Provide the (x, y) coordinate of the cell's center where the given text is located.  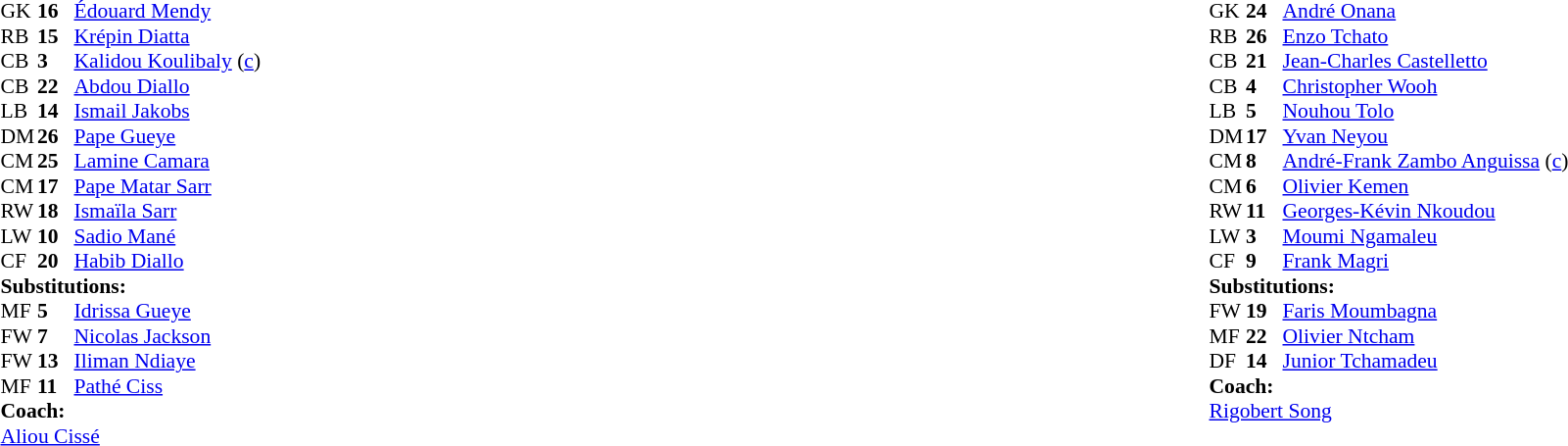
6 (1264, 186)
Habib Diallo (168, 262)
DF (1228, 362)
21 (1264, 62)
Abdou Diallo (168, 86)
Ismail Jakobs (168, 111)
4 (1264, 86)
Pathé Ciss (168, 386)
Kalidou Koulibaly (c) (168, 62)
Sadio Mané (168, 236)
Ismaïla Sarr (168, 211)
9 (1264, 262)
25 (56, 162)
Idrissa Gueye (168, 311)
Substitutions: (130, 286)
18 (56, 211)
20 (56, 262)
Pape Gueye (168, 136)
Krépin Diatta (168, 36)
7 (56, 336)
10 (56, 236)
Nicolas Jackson (168, 336)
19 (1264, 311)
13 (56, 362)
Iliman Ndiaye (168, 362)
8 (1264, 162)
Coach: (130, 411)
Lamine Camara (168, 162)
Pape Matar Sarr (168, 186)
15 (56, 36)
